Extract the (x, y) coordinate from the center of the cell holding the provided text.  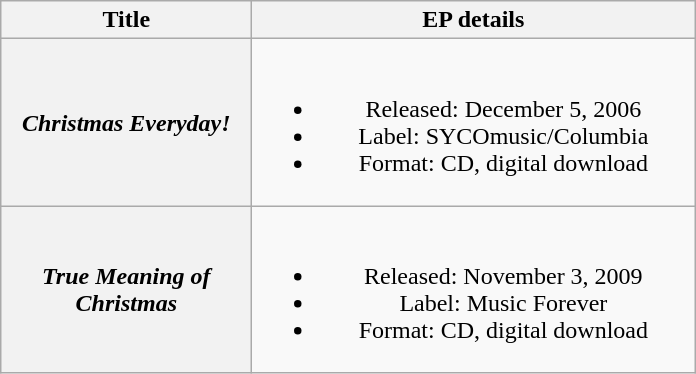
EP details (474, 20)
Released: December 5, 2006Label: SYCOmusic/ColumbiaFormat: CD, digital download (474, 122)
Christmas Everyday! (126, 122)
True Meaning of Christmas (126, 290)
Title (126, 20)
Released: November 3, 2009Label: Music ForeverFormat: CD, digital download (474, 290)
